Search for the cell housing the specified text and yield its (x, y) center coordinate. 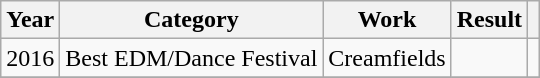
Year (30, 20)
Work (387, 20)
Best EDM/Dance Festival (192, 58)
Creamfields (387, 58)
Category (192, 20)
2016 (30, 58)
Result (489, 20)
